Determine the [X, Y] coordinate at the center of the cell enclosing the given text.  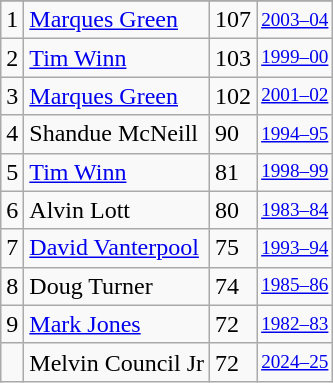
5 [12, 172]
2001–02 [295, 96]
7 [12, 248]
4 [12, 134]
9 [12, 324]
Melvin Council Jr [117, 362]
1998–99 [295, 172]
8 [12, 286]
1994–95 [295, 134]
103 [234, 58]
David Vanterpool [117, 248]
2003–04 [295, 20]
3 [12, 96]
1983–84 [295, 210]
Mark Jones [117, 324]
Shandue McNeill [117, 134]
2 [12, 58]
74 [234, 286]
80 [234, 210]
6 [12, 210]
1999–00 [295, 58]
Doug Turner [117, 286]
1985–86 [295, 286]
102 [234, 96]
1 [12, 20]
75 [234, 248]
90 [234, 134]
1993–94 [295, 248]
107 [234, 20]
Alvin Lott [117, 210]
2024–25 [295, 362]
1982–83 [295, 324]
81 [234, 172]
